Find where the given text appears and provide that cell's center as [x, y] coordinate. 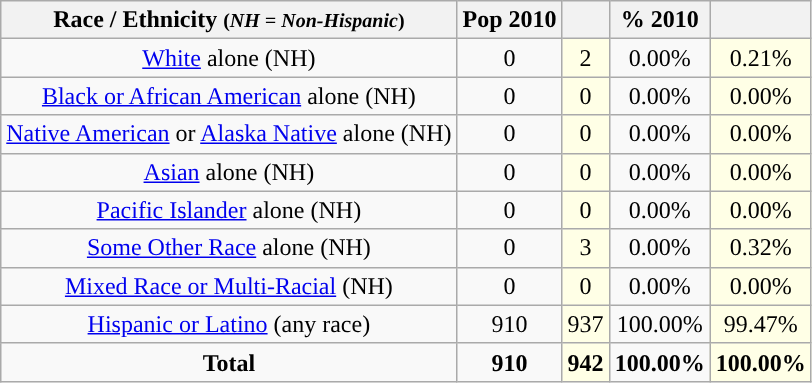
Pacific Islander alone (NH) [229, 210]
Black or African American alone (NH) [229, 96]
Race / Ethnicity (NH = Non-Hispanic) [229, 20]
Asian alone (NH) [229, 172]
0.32% [760, 248]
0.21% [760, 58]
Some Other Race alone (NH) [229, 248]
% 2010 [660, 20]
942 [586, 362]
Hispanic or Latino (any race) [229, 324]
3 [586, 248]
937 [586, 324]
99.47% [760, 324]
White alone (NH) [229, 58]
2 [586, 58]
Total [229, 362]
Native American or Alaska Native alone (NH) [229, 134]
Pop 2010 [510, 20]
Mixed Race or Multi-Racial (NH) [229, 286]
